Scan for the cell matching the given text and deliver its [x, y] coordinate at center. 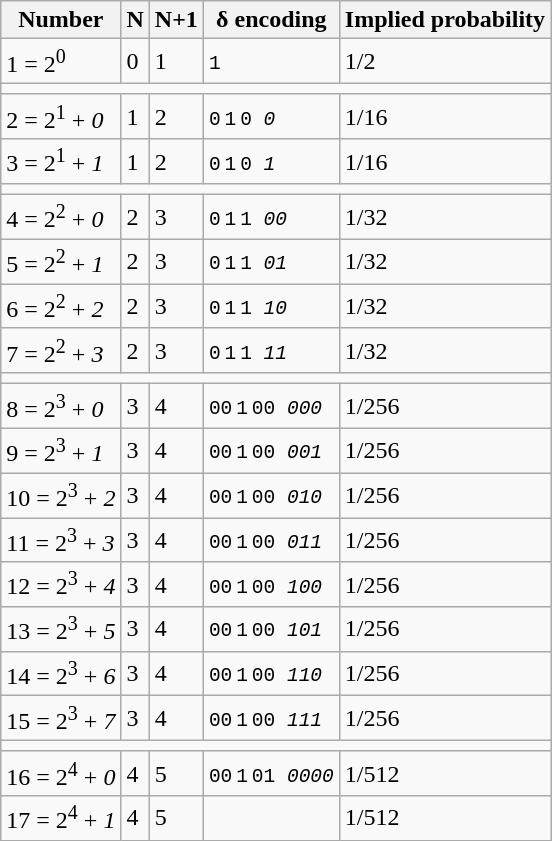
7 = 22 + 3 [61, 350]
00 1 00 111 [271, 718]
9 = 23 + 1 [61, 450]
8 = 23 + 0 [61, 406]
17 = 24 + 1 [61, 818]
6 = 22 + 2 [61, 306]
0 1 1 00 [271, 218]
15 = 23 + 7 [61, 718]
4 = 22 + 0 [61, 218]
00 1 00 001 [271, 450]
16 = 24 + 0 [61, 774]
0 1 0 0 [271, 116]
Implied probability [444, 20]
13 = 23 + 5 [61, 630]
0 1 1 10 [271, 306]
10 = 23 + 2 [61, 496]
0 [135, 62]
11 = 23 + 3 [61, 540]
3 = 21 + 1 [61, 162]
5 = 22 + 1 [61, 262]
00 1 01 0000 [271, 774]
Number [61, 20]
0 1 0 1 [271, 162]
N [135, 20]
δ encoding [271, 20]
00 1 00 000 [271, 406]
1 = 20 [61, 62]
0 1 1 11 [271, 350]
00 1 00 101 [271, 630]
00 1 00 010 [271, 496]
0 1 1 01 [271, 262]
N+1 [176, 20]
2 = 21 + 0 [61, 116]
1/2 [444, 62]
12 = 23 + 4 [61, 584]
00 1 00 011 [271, 540]
00 1 00 110 [271, 674]
14 = 23 + 6 [61, 674]
00 1 00 100 [271, 584]
